Determine the (x, y) coordinate at the center of the cell enclosing the given text.  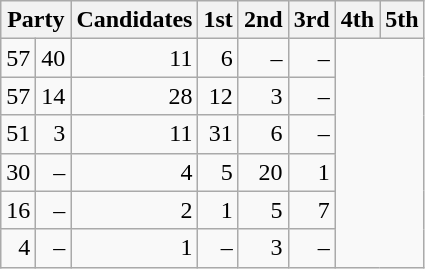
5th (402, 20)
3rd (312, 20)
1st (218, 20)
28 (134, 96)
Candidates (134, 20)
20 (263, 172)
Party (36, 20)
40 (54, 58)
31 (218, 134)
7 (312, 210)
12 (218, 96)
51 (18, 134)
4th (357, 20)
2nd (263, 20)
14 (54, 96)
16 (18, 210)
30 (18, 172)
2 (134, 210)
